Return (x, y) of the center of cell containing provided text 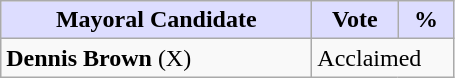
Mayoral Candidate (156, 20)
Vote (355, 20)
Acclaimed (383, 58)
Dennis Brown (X) (156, 58)
% (426, 20)
